Locate the cell with the specified text and output its (X, Y) center coordinate. 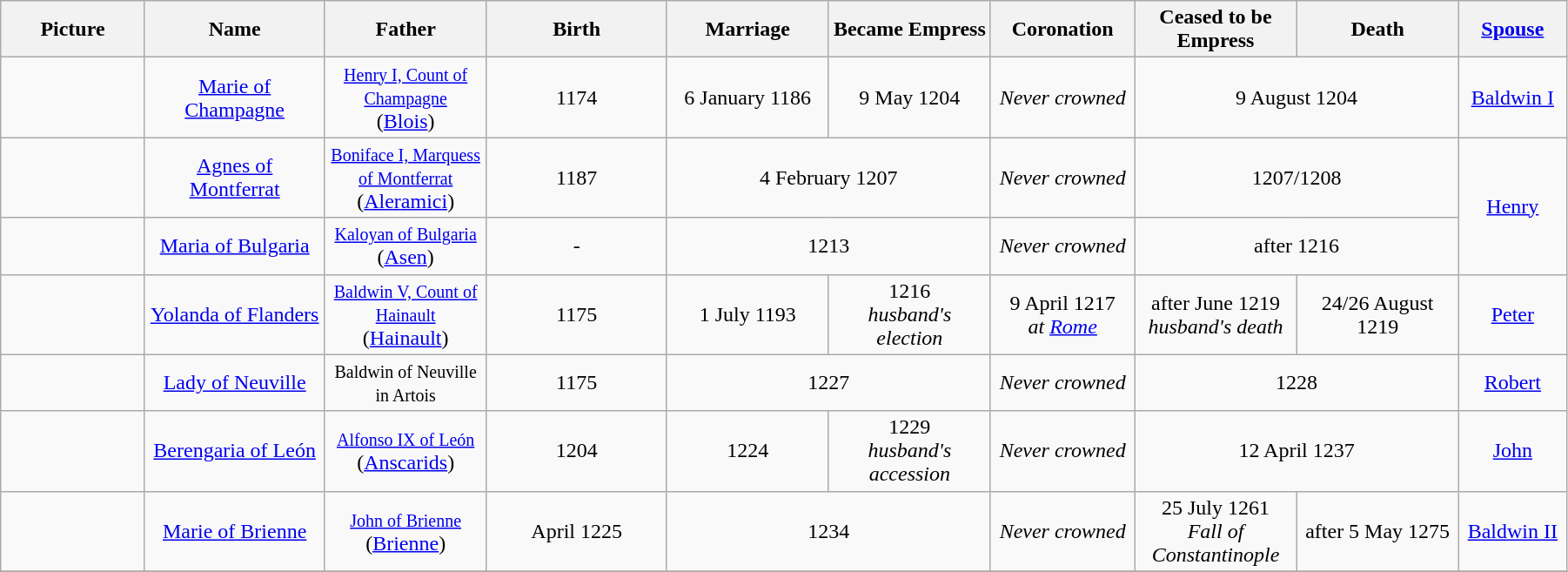
Name (235, 30)
Kaloyan of Bulgaria (Asen) (405, 246)
Father (405, 30)
Baldwin V, Count of Hainault (Hainault) (405, 314)
Birth (576, 30)
Marriage (747, 30)
9 May 1204 (909, 98)
Baldwin of Neuville in Artois (405, 383)
1228 (1297, 383)
Peter (1512, 314)
9 April 1217at Rome (1062, 314)
after June 1219husband's death (1216, 314)
12 April 1237 (1297, 451)
1207/1208 (1297, 178)
1227 (828, 383)
1 July 1193 (747, 314)
Spouse (1512, 30)
Baldwin I (1512, 98)
April 1225 (576, 531)
Coronation (1062, 30)
John (1512, 451)
9 August 1204 (1297, 98)
Lady of Neuville (235, 383)
Ceased to be Empress (1216, 30)
1216husband's election (909, 314)
6 January 1186 (747, 98)
1234 (828, 531)
Picture (73, 30)
1187 (576, 178)
Marie of Champagne (235, 98)
Henry I, Count of Champagne (Blois) (405, 98)
Robert (1512, 383)
Baldwin II (1512, 531)
1213 (828, 246)
Maria of Bulgaria (235, 246)
1229husband's accession (909, 451)
after 1216 (1297, 246)
Agnes of Montferrat (235, 178)
24/26 August 1219 (1377, 314)
1204 (576, 451)
Alfonso IX of León (Anscarids) (405, 451)
1224 (747, 451)
after 5 May 1275 (1377, 531)
Henry (1512, 205)
Marie of Brienne (235, 531)
Berengaria of León (235, 451)
Boniface I, Marquess of Montferrat (Aleramici) (405, 178)
- (576, 246)
4 February 1207 (828, 178)
Yolanda of Flanders (235, 314)
1174 (576, 98)
Became Empress (909, 30)
25 July 1261Fall of Constantinople (1216, 531)
John of Brienne (Brienne) (405, 531)
Death (1377, 30)
